Locate the cell with the specified text and output its [X, Y] center coordinate. 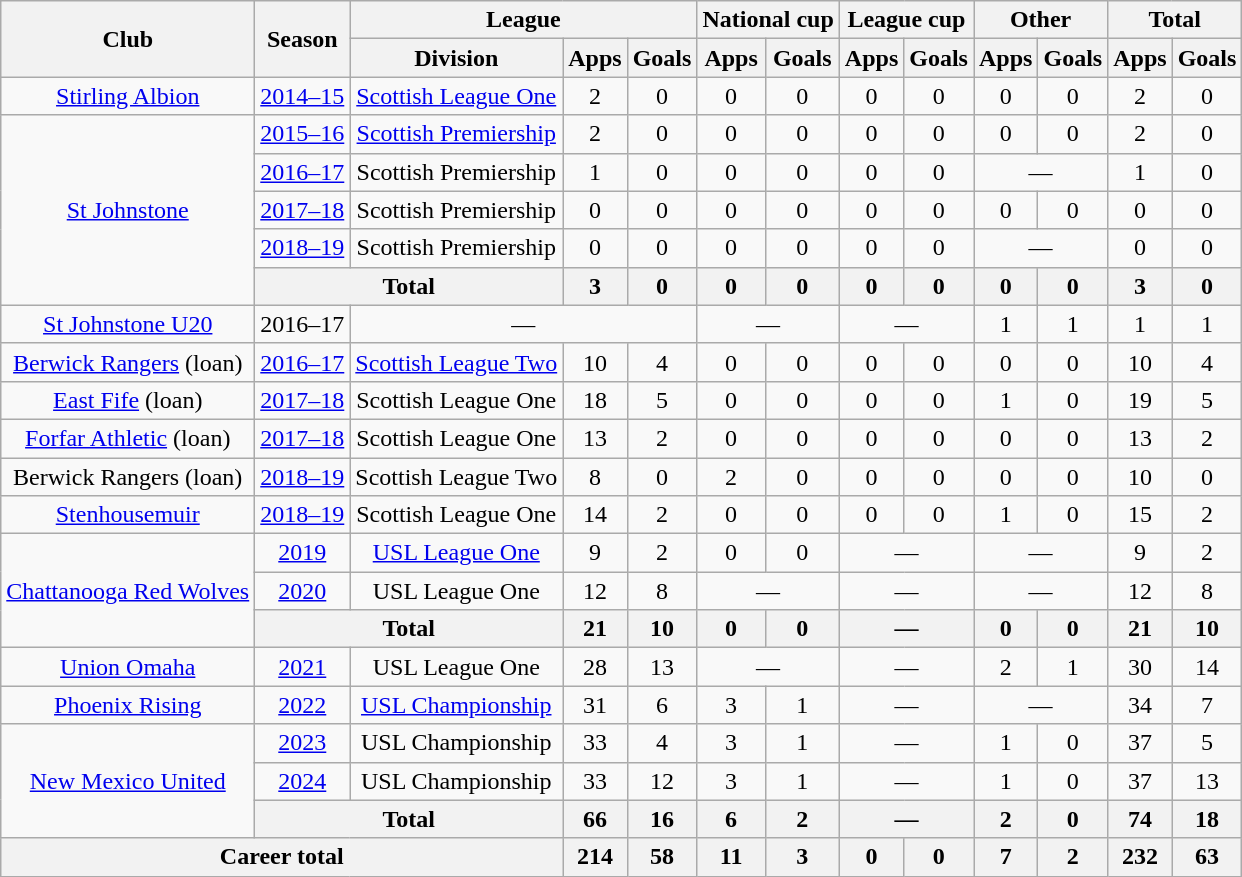
30 [1140, 667]
63 [1207, 857]
St Johnstone [128, 210]
Chattanooga Red Wolves [128, 591]
19 [1140, 400]
League cup [906, 20]
Union Omaha [128, 667]
214 [595, 857]
Club [128, 39]
2015–16 [302, 134]
2014–15 [302, 96]
Stirling Albion [128, 96]
34 [1140, 705]
16 [662, 819]
2024 [302, 781]
2019 [302, 553]
31 [595, 705]
Stenhousemuir [128, 515]
74 [1140, 819]
15 [1140, 515]
11 [731, 857]
St Johnstone U20 [128, 324]
Other [1041, 20]
58 [662, 857]
Season [302, 39]
Career total [282, 857]
New Mexico United [128, 781]
East Fife (loan) [128, 400]
Forfar Athletic (loan) [128, 438]
66 [595, 819]
2023 [302, 743]
League [524, 20]
232 [1140, 857]
28 [595, 667]
Phoenix Rising [128, 705]
2022 [302, 705]
National cup [768, 20]
2021 [302, 667]
Division [456, 58]
2020 [302, 591]
